Provide the [X, Y] coordinate of the cell's center where the given text is located.  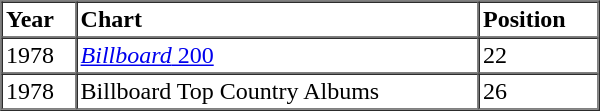
Billboard Top Country Albums [277, 92]
26 [539, 92]
22 [539, 56]
Billboard 200 [277, 56]
Chart [277, 20]
Year [40, 20]
Position [539, 20]
